From the cell containing the given text, extract its center point as (X, Y) coordinate. 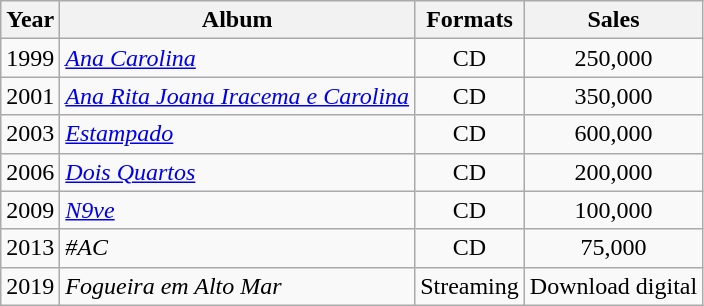
N9ve (238, 210)
Album (238, 20)
Formats (470, 20)
Dois Quartos (238, 172)
Download digital (613, 286)
Ana Carolina (238, 58)
1999 (30, 58)
Estampado (238, 134)
2001 (30, 96)
75,000 (613, 248)
Sales (613, 20)
2003 (30, 134)
Fogueira em Alto Mar (238, 286)
2019 (30, 286)
250,000 (613, 58)
Ana Rita Joana Iracema e Carolina (238, 96)
2009 (30, 210)
350,000 (613, 96)
600,000 (613, 134)
Streaming (470, 286)
100,000 (613, 210)
200,000 (613, 172)
2013 (30, 248)
#AC (238, 248)
2006 (30, 172)
Year (30, 20)
